For the text-containing cell, return its midpoint in [x, y] coordinate format. 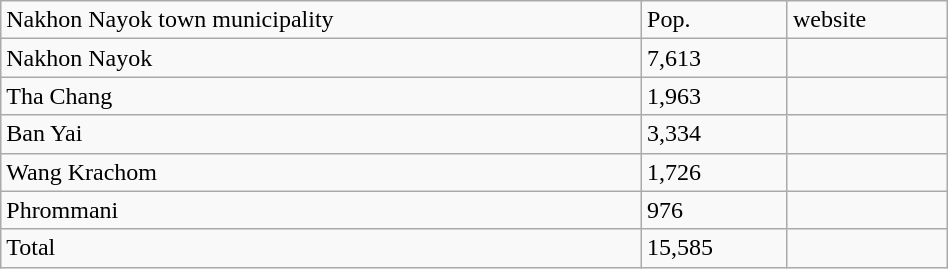
Wang Krachom [322, 172]
Nakhon Nayok town municipality [322, 20]
976 [715, 210]
Nakhon Nayok [322, 58]
15,585 [715, 248]
website [867, 20]
Total [322, 248]
1,726 [715, 172]
Tha Chang [322, 96]
Pop. [715, 20]
1,963 [715, 96]
Phrommani [322, 210]
Ban Yai [322, 134]
3,334 [715, 134]
7,613 [715, 58]
